From the cell containing the given text, extract its center point as [x, y] coordinate. 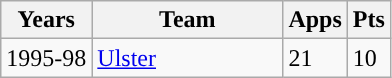
10 [368, 58]
21 [315, 58]
Pts [368, 20]
Team [188, 20]
Apps [315, 20]
1995-98 [46, 58]
Ulster [188, 58]
Years [46, 20]
